Search for the cell housing the specified text and yield its [x, y] center coordinate. 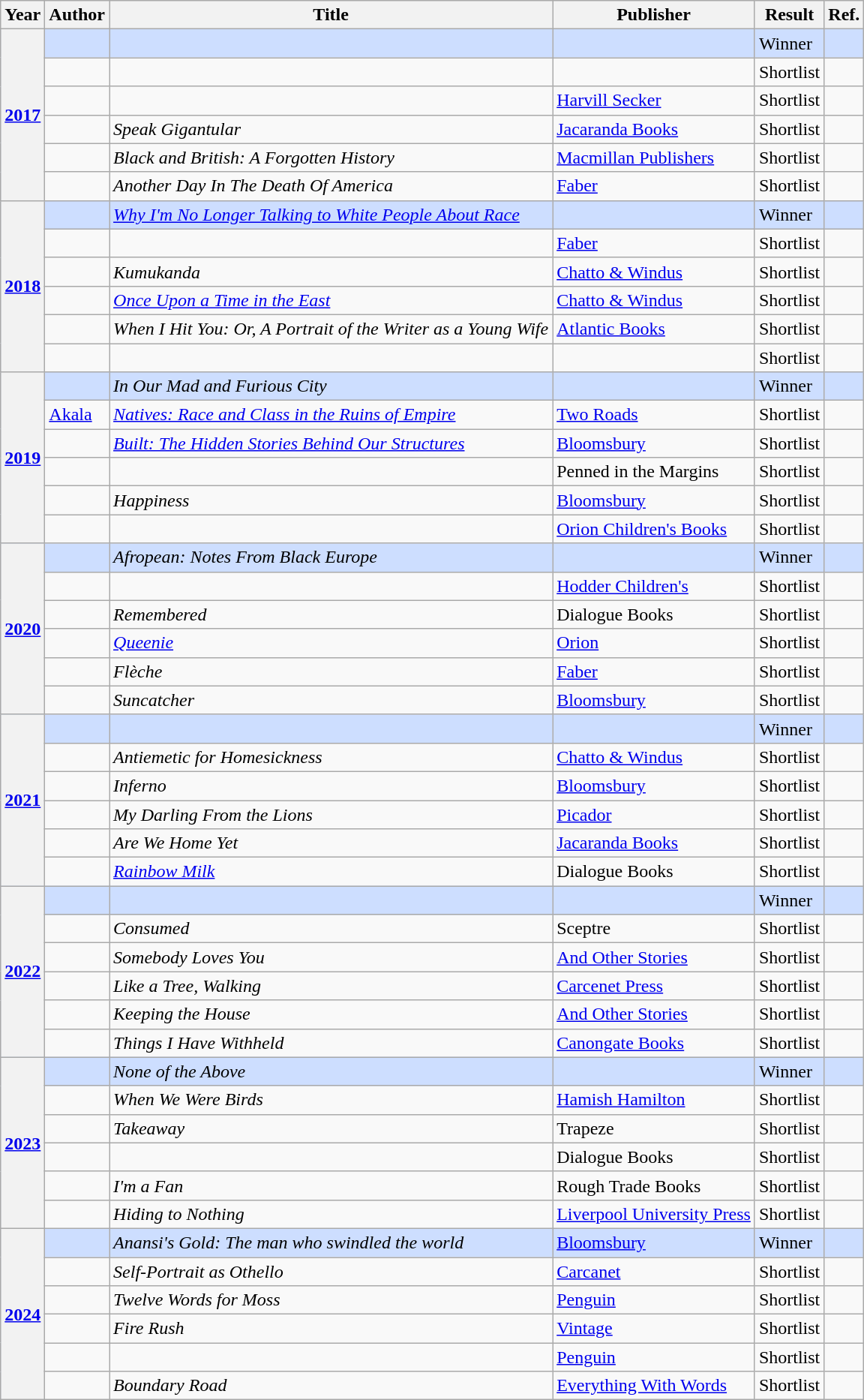
In Our Mad and Furious City [331, 386]
Hodder Children's [654, 586]
Two Roads [654, 415]
Harvill Secker [654, 101]
Carcenet Press [654, 986]
Carcanet [654, 1272]
Takeaway [331, 1128]
Twelve Words for Moss [331, 1300]
Fire Rush [331, 1329]
Suncatcher [331, 700]
Afropean: Notes From Black Europe [331, 557]
Consumed [331, 929]
2019 [22, 458]
Flèche [331, 671]
My Darling From the Lions [331, 814]
2017 [22, 115]
Rainbow Milk [331, 872]
I'm a Fan [331, 1185]
Ref. [844, 15]
Publisher [654, 15]
Inferno [331, 786]
Akala [77, 415]
Anansi's Gold: The man who swindled the world [331, 1242]
Author [77, 15]
Picador [654, 814]
Queenie [331, 643]
Black and British: A Forgotten History [331, 158]
Title [331, 15]
Things I Have Withheld [331, 1043]
Why I'm No Longer Talking to White People About Race [331, 215]
Liverpool University Press [654, 1214]
2024 [22, 1314]
Speak Gigantular [331, 129]
Result [789, 15]
When I Hit You: Or, A Portrait of the Writer as a Young Wife [331, 329]
Everything With Words [654, 1386]
Vintage [654, 1329]
Natives: Race and Class in the Ruins of Empire [331, 415]
2022 [22, 972]
Happiness [331, 500]
Penned in the Margins [654, 472]
Rough Trade Books [654, 1185]
Another Day In The Death Of America [331, 186]
Like a Tree, Walking [331, 986]
Remembered [331, 614]
Are We Home Yet [331, 843]
When We Were Birds [331, 1100]
Orion [654, 643]
None of the Above [331, 1071]
Hiding to Nothing [331, 1214]
Kumukanda [331, 272]
2020 [22, 629]
Hamish Hamilton [654, 1100]
Self-Portrait as Othello [331, 1272]
2021 [22, 800]
Atlantic Books [654, 329]
Keeping the House [331, 1014]
Orion Children's Books [654, 529]
Macmillan Publishers [654, 158]
Sceptre [654, 929]
Somebody Loves You [331, 957]
Antiemetic for Homesickness [331, 757]
Built: The Hidden Stories Behind Our Structures [331, 443]
2018 [22, 286]
Trapeze [654, 1128]
Year [22, 15]
2023 [22, 1143]
Boundary Road [331, 1386]
Canongate Books [654, 1043]
Once Upon a Time in the East [331, 300]
